Output the (X, Y) coordinate of the center of the cell containing the given text.  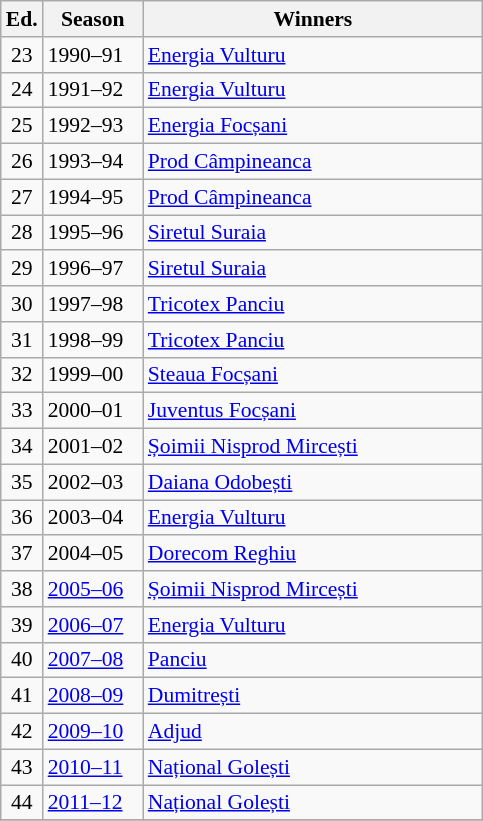
Daiana Odobești (313, 482)
2002–03 (93, 482)
43 (22, 767)
Winners (313, 19)
2003–04 (93, 518)
1991–92 (93, 90)
1997–98 (93, 304)
1999–00 (93, 375)
26 (22, 162)
44 (22, 803)
42 (22, 732)
1993–94 (93, 162)
Panciu (313, 660)
33 (22, 411)
Season (93, 19)
2009–10 (93, 732)
25 (22, 126)
36 (22, 518)
2006–07 (93, 625)
37 (22, 554)
2001–02 (93, 447)
27 (22, 197)
41 (22, 696)
Adjud (313, 732)
2005–06 (93, 589)
38 (22, 589)
2000–01 (93, 411)
31 (22, 340)
Dumitrești (313, 696)
23 (22, 55)
28 (22, 233)
Ed. (22, 19)
40 (22, 660)
29 (22, 269)
1996–97 (93, 269)
Steaua Focșani (313, 375)
2007–08 (93, 660)
1995–96 (93, 233)
2011–12 (93, 803)
34 (22, 447)
39 (22, 625)
24 (22, 90)
32 (22, 375)
Energia Focșani (313, 126)
1990–91 (93, 55)
1994–95 (93, 197)
2008–09 (93, 696)
35 (22, 482)
Juventus Focșani (313, 411)
1992–93 (93, 126)
2004–05 (93, 554)
Dorecom Reghiu (313, 554)
1998–99 (93, 340)
30 (22, 304)
2010–11 (93, 767)
